Identify which cell holds the provided text, then report its (X, Y) central coordinate. 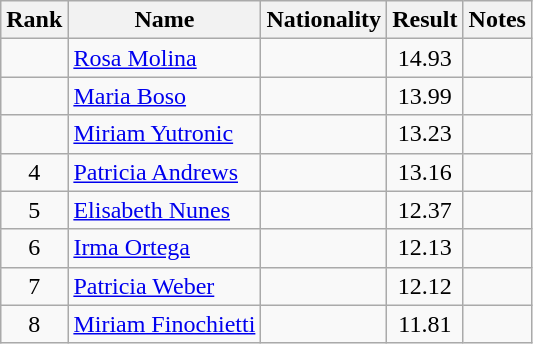
Patricia Weber (164, 286)
12.12 (425, 286)
13.23 (425, 134)
11.81 (425, 324)
14.93 (425, 58)
13.16 (425, 172)
7 (34, 286)
Rank (34, 20)
Notes (497, 20)
12.13 (425, 248)
Irma Ortega (164, 248)
Patricia Andrews (164, 172)
Rosa Molina (164, 58)
12.37 (425, 210)
8 (34, 324)
Miriam Yutronic (164, 134)
6 (34, 248)
Miriam Finochietti (164, 324)
Nationality (324, 20)
13.99 (425, 96)
Elisabeth Nunes (164, 210)
Maria Boso (164, 96)
5 (34, 210)
4 (34, 172)
Name (164, 20)
Result (425, 20)
